Return [X, Y] of the center of cell containing provided text 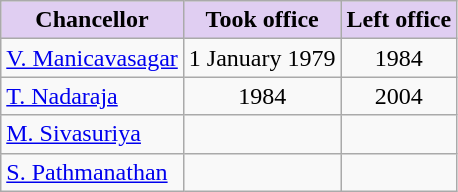
Chancellor [92, 20]
1 January 1979 [262, 58]
S. Pathmanathan [92, 172]
Took office [262, 20]
Left office [399, 20]
M. Sivasuriya [92, 134]
V. Manicavasagar [92, 58]
2004 [399, 96]
T. Nadaraja [92, 96]
